Return [x, y] of the center of cell containing provided text 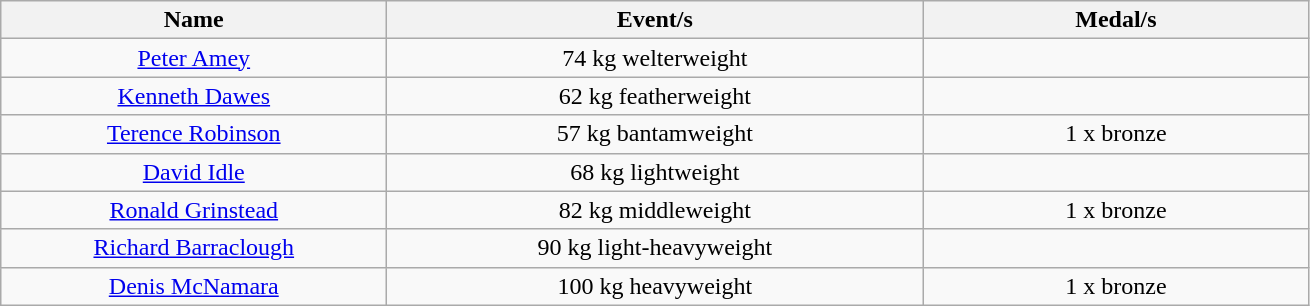
Kenneth Dawes [194, 96]
Terence Robinson [194, 134]
David Idle [194, 172]
57 kg bantamweight [655, 134]
Richard Barraclough [194, 248]
82 kg middleweight [655, 210]
Ronald Grinstead [194, 210]
100 kg heavyweight [655, 286]
Peter Amey [194, 58]
74 kg welterweight [655, 58]
Denis McNamara [194, 286]
Event/s [655, 20]
Name [194, 20]
Medal/s [1116, 20]
68 kg lightweight [655, 172]
90 kg light-heavyweight [655, 248]
62 kg featherweight [655, 96]
